Search for the cell housing the specified text and yield its [X, Y] center coordinate. 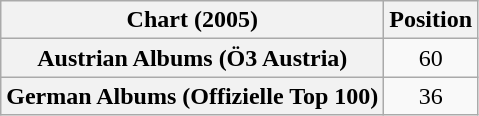
German Albums (Offizielle Top 100) [192, 96]
36 [431, 96]
Position [431, 20]
Chart (2005) [192, 20]
60 [431, 58]
Austrian Albums (Ö3 Austria) [192, 58]
